Return [X, Y] of the center of cell containing provided text 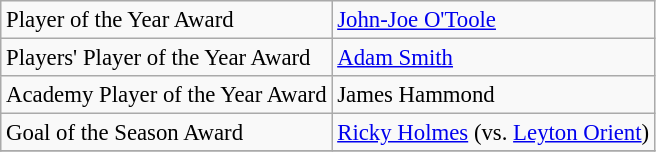
Players' Player of the Year Award [166, 58]
John-Joe O'Toole [494, 20]
Ricky Holmes (vs. Leyton Orient) [494, 133]
Goal of the Season Award [166, 133]
Player of the Year Award [166, 20]
James Hammond [494, 95]
Adam Smith [494, 58]
Academy Player of the Year Award [166, 95]
